Search for the cell housing the specified text and yield its [x, y] center coordinate. 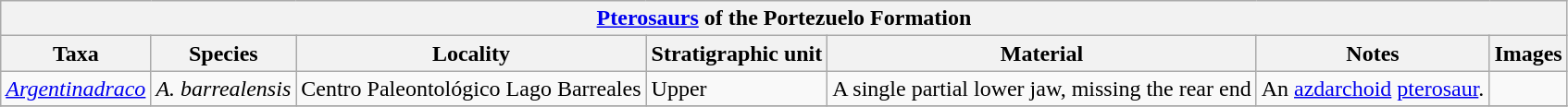
Taxa [76, 53]
Material [1042, 53]
Upper [737, 89]
Argentinadraco [76, 89]
Species [224, 53]
Images [1528, 53]
A single partial lower jaw, missing the rear end [1042, 89]
Locality [471, 53]
Pterosaurs of the Portezuelo Formation [784, 18]
A. barrealensis [224, 89]
Notes [1373, 53]
Stratigraphic unit [737, 53]
Centro Paleontológico Lago Barreales [471, 89]
An azdarchoid pterosaur. [1373, 89]
